Locate the cell with the specified text and output its (X, Y) center coordinate. 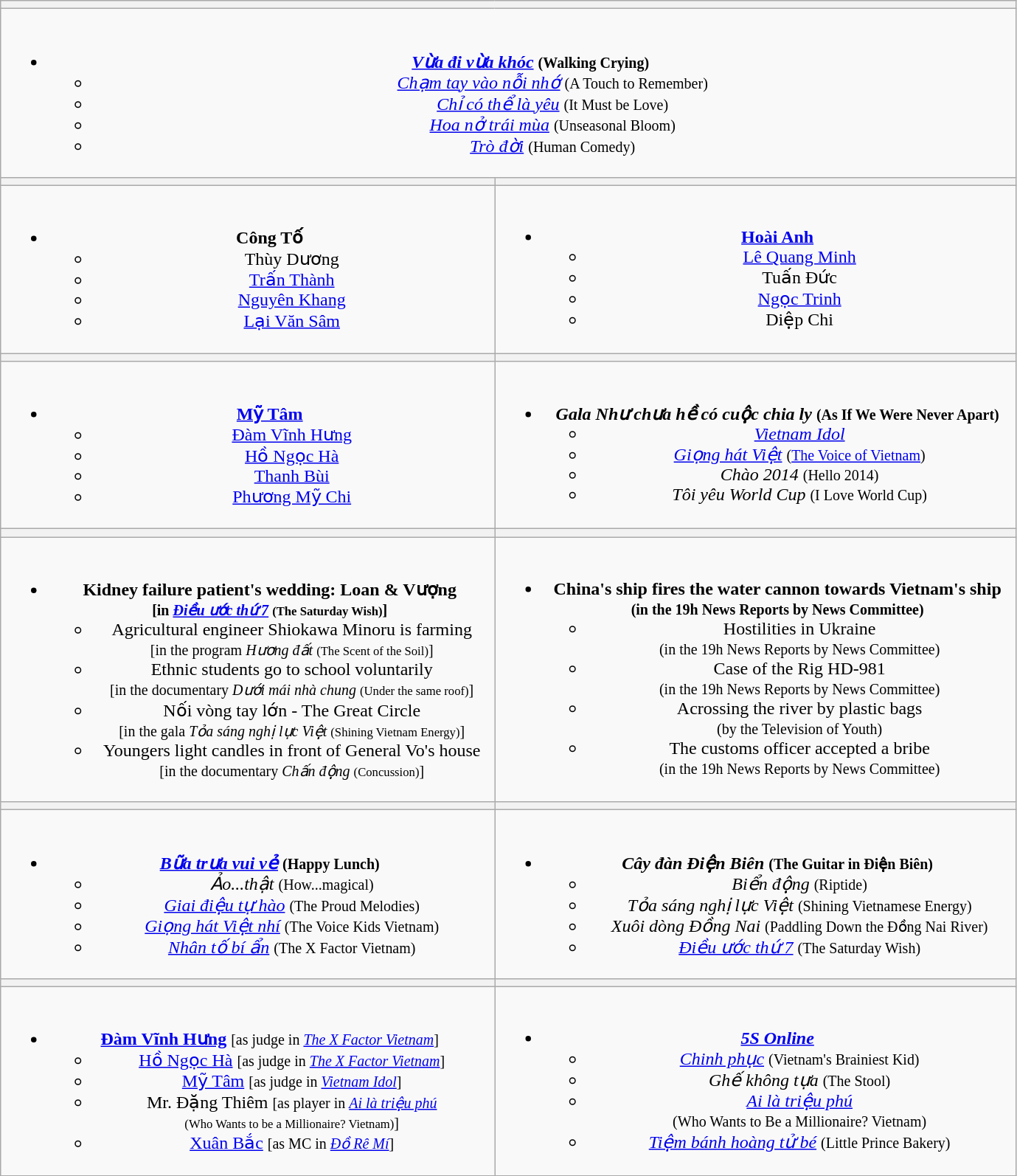
Hoài AnhLê Quang MinhTuấn ĐứcNgọc TrinhDiệp Chi (755, 269)
Mỹ TâmĐàm Vĩnh HưngHồ Ngọc HàThanh BùiPhương Mỹ Chi (248, 446)
Công TốThùy DươngTrấn ThànhNguyên KhangLại Văn Sâm (248, 269)
